Extract the (x, y) coordinate from the center of the cell holding the provided text.  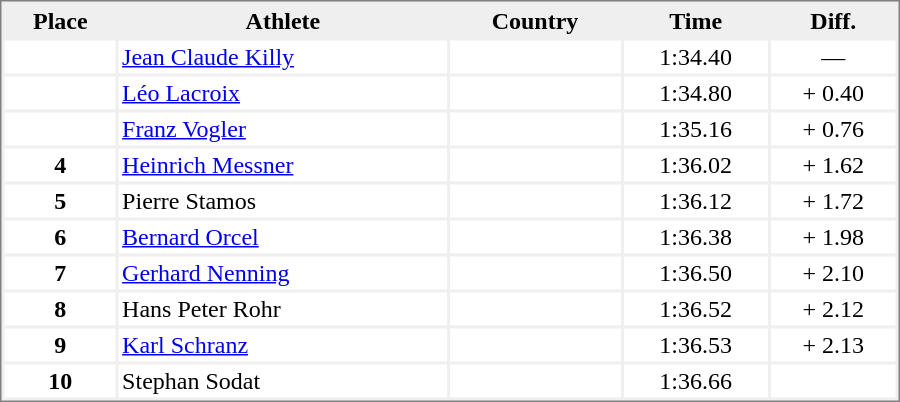
Hans Peter Rohr (283, 308)
+ 0.40 (833, 92)
Bernard Orcel (283, 236)
Franz Vogler (283, 128)
+ 1.62 (833, 164)
+ 1.72 (833, 200)
5 (60, 200)
Léo Lacroix (283, 92)
6 (60, 236)
Pierre Stamos (283, 200)
1:36.66 (696, 380)
1:36.53 (696, 344)
Karl Schranz (283, 344)
Jean Claude Killy (283, 56)
+ 2.13 (833, 344)
9 (60, 344)
1:36.52 (696, 308)
1:36.38 (696, 236)
1:36.50 (696, 272)
10 (60, 380)
+ 0.76 (833, 128)
Diff. (833, 20)
7 (60, 272)
1:35.16 (696, 128)
Place (60, 20)
Gerhard Nenning (283, 272)
+ 1.98 (833, 236)
1:36.02 (696, 164)
Time (696, 20)
Athlete (283, 20)
Country (536, 20)
Stephan Sodat (283, 380)
4 (60, 164)
1:36.12 (696, 200)
8 (60, 308)
— (833, 56)
Heinrich Messner (283, 164)
+ 2.10 (833, 272)
1:34.40 (696, 56)
1:34.80 (696, 92)
+ 2.12 (833, 308)
